Find where the given text appears and provide that cell's center as [X, Y] coordinate. 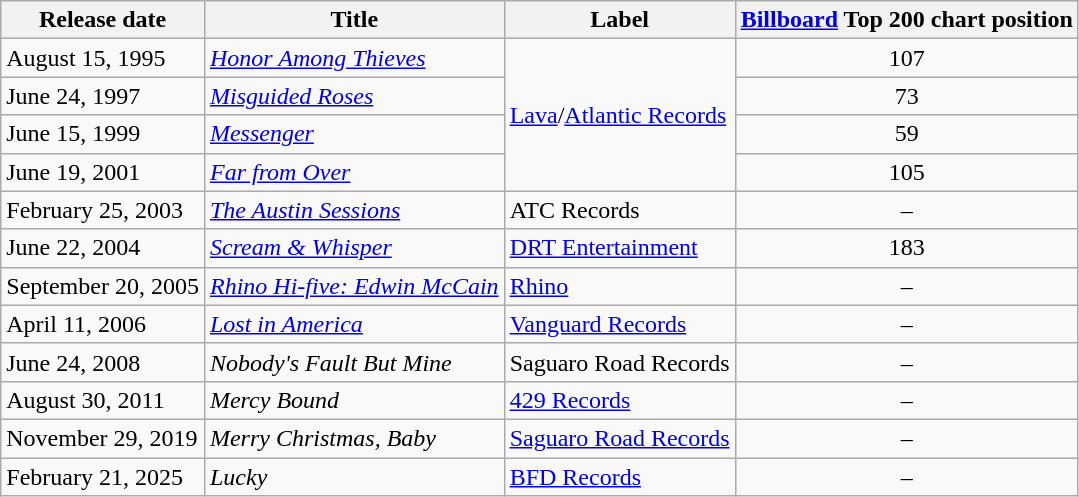
Release date [103, 20]
February 21, 2025 [103, 477]
June 15, 1999 [103, 134]
September 20, 2005 [103, 286]
BFD Records [620, 477]
Rhino Hi-five: Edwin McCain [354, 286]
Scream & Whisper [354, 248]
June 24, 1997 [103, 96]
Mercy Bound [354, 400]
Honor Among Thieves [354, 58]
The Austin Sessions [354, 210]
107 [906, 58]
Nobody's Fault But Mine [354, 362]
June 24, 2008 [103, 362]
August 30, 2011 [103, 400]
105 [906, 172]
Billboard Top 200 chart position [906, 20]
November 29, 2019 [103, 438]
August 15, 1995 [103, 58]
Misguided Roses [354, 96]
73 [906, 96]
Lucky [354, 477]
Label [620, 20]
April 11, 2006 [103, 324]
June 22, 2004 [103, 248]
June 19, 2001 [103, 172]
ATC Records [620, 210]
59 [906, 134]
429 Records [620, 400]
DRT Entertainment [620, 248]
Lost in America [354, 324]
Title [354, 20]
Messenger [354, 134]
February 25, 2003 [103, 210]
Rhino [620, 286]
183 [906, 248]
Vanguard Records [620, 324]
Far from Over [354, 172]
Merry Christmas, Baby [354, 438]
Lava/Atlantic Records [620, 115]
